Identify which cell holds the provided text, then report its (X, Y) central coordinate. 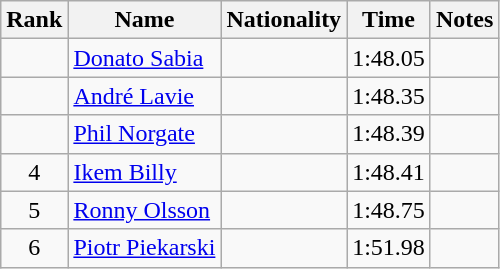
6 (34, 248)
André Lavie (144, 96)
Phil Norgate (144, 134)
1:51.98 (389, 248)
Nationality (284, 20)
1:48.35 (389, 96)
Time (389, 20)
4 (34, 172)
1:48.39 (389, 134)
Ikem Billy (144, 172)
1:48.41 (389, 172)
Piotr Piekarski (144, 248)
Donato Sabia (144, 58)
1:48.05 (389, 58)
Notes (464, 20)
Name (144, 20)
Ronny Olsson (144, 210)
5 (34, 210)
Rank (34, 20)
1:48.75 (389, 210)
